For the text-containing cell, return its midpoint in [x, y] coordinate format. 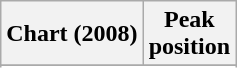
Chart (2008) [72, 34]
Peakposition [189, 34]
